Pinpoint the cell where the given text exists, returning its (X, Y) midpoint coordinate. 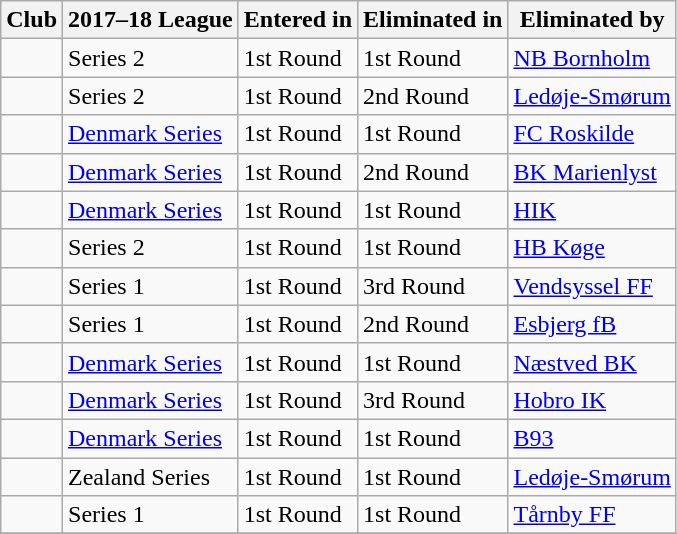
B93 (592, 438)
Club (32, 20)
Eliminated in (433, 20)
Tårnby FF (592, 515)
Esbjerg fB (592, 324)
FC Roskilde (592, 134)
BK Marienlyst (592, 172)
2017–18 League (151, 20)
Eliminated by (592, 20)
Hobro IK (592, 400)
NB Bornholm (592, 58)
Næstved BK (592, 362)
Entered in (298, 20)
HIK (592, 210)
Zealand Series (151, 477)
HB Køge (592, 248)
Vendsyssel FF (592, 286)
